Return the (x, y) coordinate for the center point of the cell that contains the specified text.  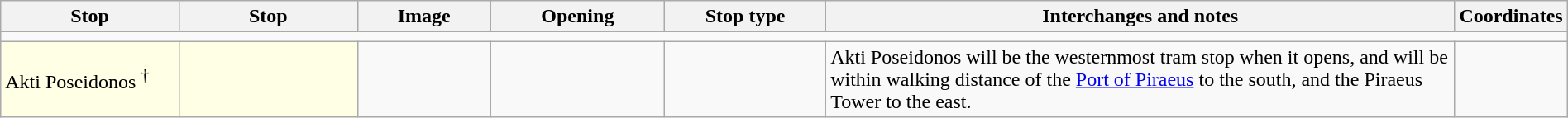
Coordinates (1511, 17)
Image (423, 17)
Interchanges and notes (1140, 17)
Akti Poseidonos † (90, 79)
Stop type (746, 17)
Opening (577, 17)
